Return [x, y] of the center of cell containing provided text 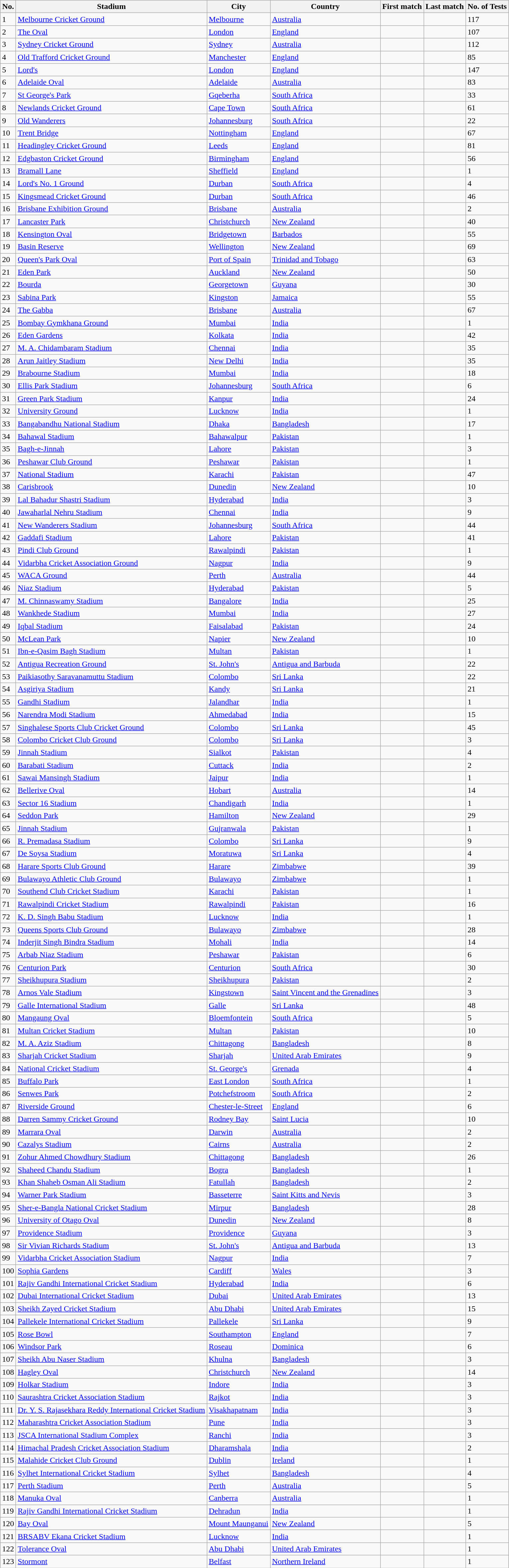
99 [8, 1258]
Niaz Stadium [112, 588]
Port of Spain [239, 259]
Bourda [112, 285]
Sheffield [239, 171]
Visakhapatnam [239, 1410]
First match [402, 7]
Saint Kitts and Nevis [325, 1195]
Saurashtra Cricket Association Stadium [112, 1397]
Himachal Pradesh Cricket Association Stadium [112, 1448]
Mirpur [239, 1208]
Sawai Mansingh Stadium [112, 778]
Senwes Park [112, 1094]
Sydney Cricket Ground [112, 45]
70 [8, 891]
73 [8, 929]
101 [8, 1283]
57 [8, 727]
Jaipur [239, 778]
Bahawal Stadium [112, 436]
11 [8, 145]
Country [325, 7]
Ranchi [239, 1435]
103 [8, 1309]
Adelaide Oval [112, 82]
Faisalabad [239, 626]
McLean Park [112, 639]
62 [8, 790]
Darwin [239, 1132]
BRSABV Ekana Cricket Stadium [112, 1536]
96 [8, 1220]
Centurion Park [112, 968]
Fatullah [239, 1182]
105 [8, 1334]
Riverside Ground [112, 1106]
82 [8, 1043]
97 [8, 1233]
Last match [445, 7]
Dhaka [239, 424]
Gujranwala [239, 828]
Old Wanderers [112, 120]
Dehradun [239, 1511]
Sector 16 Stadium [112, 803]
77 [8, 980]
Headingley Cricket Ground [112, 145]
Lal Bahadur Shastri Stadium [112, 500]
Georgetown [239, 285]
52 [8, 664]
Indore [239, 1385]
Arnos Vale Stadium [112, 993]
121 [8, 1536]
93 [8, 1182]
Peshawar Club Ground [112, 462]
Dharamshala [239, 1448]
110 [8, 1397]
Melbourne [239, 19]
Jamaica [325, 297]
87 [8, 1106]
Pallekele International Cricket Stadium [112, 1321]
58 [8, 740]
Gqeberha [239, 95]
60 [8, 765]
74 [8, 942]
East London [239, 1081]
Lord's [112, 70]
Saint Lucia [325, 1119]
Narendra Modi Stadium [112, 714]
Hamilton [239, 816]
Antigua Recreation Ground [112, 664]
Stormont [112, 1561]
Inderjit Singh Bindra Stadium [112, 942]
Seddon Park [112, 816]
Sheikhupura Stadium [112, 980]
94 [8, 1195]
115 [8, 1460]
Bombay Gymkhana Ground [112, 323]
Cape Town [239, 108]
Bay Oval [112, 1523]
114 [8, 1448]
Rose Bowl [112, 1334]
59 [8, 752]
Iqbal Stadium [112, 626]
WACA Ground [112, 576]
St. George's [239, 1068]
Bulawayo Athletic Club Ground [112, 879]
116 [8, 1473]
Colombo Cricket Club Ground [112, 740]
Lancaster Park [112, 222]
Queens Sports Club Ground [112, 929]
Tolerance Oval [112, 1549]
Rawalpindi Cricket Stadium [112, 904]
104 [8, 1321]
Trent Bridge [112, 133]
Grenada [325, 1068]
K. D. Singh Babu Stadium [112, 917]
Sir Vivian Richards Stadium [112, 1245]
23 [8, 297]
Vidarbha Cricket Association Ground [112, 563]
86 [8, 1094]
109 [8, 1385]
Providence Stadium [112, 1233]
Dubai International Cricket Stadium [112, 1296]
Shaheed Chandu Stadium [112, 1169]
122 [8, 1549]
92 [8, 1169]
Providence [239, 1233]
Sheikh Abu Naser Stadium [112, 1359]
79 [8, 1005]
64 [8, 816]
Mangaung Oval [112, 1018]
City [239, 7]
Hagley Oval [112, 1372]
Bramall Lane [112, 171]
Paikiasothy Saravanamuttu Stadium [112, 677]
Sabina Park [112, 297]
91 [8, 1157]
Marrara Oval [112, 1132]
Brisbane Exhibition Ground [112, 209]
Kingsmead Cricket Ground [112, 196]
100 [8, 1271]
Cardiff [239, 1271]
Chester-le-Street [239, 1106]
Bahawalpur [239, 436]
84 [8, 1068]
66 [8, 841]
Bangabandhu National Stadium [112, 424]
Gaddafi Stadium [112, 537]
Moratuwa [239, 854]
Cuttack [239, 765]
Adelaide [239, 82]
75 [8, 955]
98 [8, 1245]
Canberra [239, 1498]
Kingstown [239, 993]
53 [8, 677]
72 [8, 917]
Holkar Stadium [112, 1385]
Birmingham [239, 158]
Rajkot [239, 1397]
Green Park Stadium [112, 399]
National Cricket Stadium [112, 1068]
Mohali [239, 942]
Dubai [239, 1296]
120 [8, 1523]
Asgiriya Stadium [112, 689]
Pune [239, 1423]
Eden Park [112, 272]
54 [8, 689]
M. Chinnaswamy Stadium [112, 601]
Chandigarh [239, 803]
Southend Club Cricket Stadium [112, 891]
Arun Jaitley Stadium [112, 360]
Sheikhupura [239, 980]
51 [8, 651]
Sydney [239, 45]
Brabourne Stadium [112, 373]
University Ground [112, 411]
Pindi Club Ground [112, 550]
108 [8, 1372]
90 [8, 1144]
De Soysa Stadium [112, 854]
Leeds [239, 145]
65 [8, 828]
Carisbrook [112, 487]
Perth Stadium [112, 1486]
Harare [239, 866]
31 [8, 399]
Zohur Ahmed Chowdhury Stadium [112, 1157]
147 [487, 70]
Jalandhar [239, 702]
Pallekele [239, 1321]
Ibn-e-Qasim Bagh Stadium [112, 651]
Multan Cricket Stadium [112, 1031]
49 [8, 626]
Bangalore [239, 601]
Darren Sammy Cricket Ground [112, 1119]
National Stadium [112, 474]
Galle International Stadium [112, 1005]
Sophia Gardens [112, 1271]
71 [8, 904]
78 [8, 993]
89 [8, 1132]
102 [8, 1296]
The Gabba [112, 310]
Lord's No. 1 Ground [112, 184]
Mount Maunganui [239, 1523]
Saint Vincent and the Grenadines [325, 993]
Galle [239, 1005]
Sheikh Zayed Cricket Stadium [112, 1309]
Sylhet International Cricket Stadium [112, 1473]
Harare Sports Club Ground [112, 866]
Ellis Park Stadium [112, 386]
Maharashtra Cricket Association Stadium [112, 1423]
88 [8, 1119]
Arbab Niaz Stadium [112, 955]
Kensington Oval [112, 234]
Vidarbha Cricket Association Stadium [112, 1258]
80 [8, 1018]
Belfast [239, 1561]
M. A. Chidambaram Stadium [112, 348]
Sharjah [239, 1056]
43 [8, 550]
Manchester [239, 57]
M. A. Aziz Stadium [112, 1043]
Barabati Stadium [112, 765]
Bloemfontein [239, 1018]
Sialkot [239, 752]
Bellerive Oval [112, 790]
Kolkata [239, 335]
Sharjah Cricket Stadium [112, 1056]
Nottingham [239, 133]
20 [8, 259]
Dominica [325, 1346]
19 [8, 247]
Jawaharlal Nehru Stadium [112, 512]
Warner Park Stadium [112, 1195]
Melbourne Cricket Ground [112, 19]
Potchefstroom [239, 1094]
Centurion [239, 968]
95 [8, 1208]
118 [8, 1498]
Wellington [239, 247]
Bogra [239, 1169]
111 [8, 1410]
Kingston [239, 297]
Windsor Park [112, 1346]
Newlands Cricket Ground [112, 108]
Edgbaston Cricket Ground [112, 158]
36 [8, 462]
Hobart [239, 790]
Khan Shaheb Osman Ali Stadium [112, 1182]
Wankhede Stadium [112, 613]
Manuka Oval [112, 1498]
Sher-e-Bangla National Cricket Stadium [112, 1208]
Sylhet [239, 1473]
Cairns [239, 1144]
Rodney Bay [239, 1119]
Dr. Y. S. Rajasekhara Reddy International Cricket Stadium [112, 1410]
Roseau [239, 1346]
Barbados [325, 234]
Cazalys Stadium [112, 1144]
Northern Ireland [325, 1561]
Old Trafford Cricket Ground [112, 57]
Wales [325, 1271]
119 [8, 1511]
Ahmedabad [239, 714]
32 [8, 411]
Bridgetown [239, 234]
Southampton [239, 1334]
Stadium [112, 7]
76 [8, 968]
123 [8, 1561]
Bagh-e-Jinnah [112, 449]
Trinidad and Tobago [325, 259]
106 [8, 1346]
New Wanderers Stadium [112, 525]
Singhalese Sports Club Cricket Ground [112, 727]
Napier [239, 639]
Eden Gardens [112, 335]
113 [8, 1435]
R. Premadasa Stadium [112, 841]
University of Otago Oval [112, 1220]
Queen's Park Oval [112, 259]
Dublin [239, 1460]
JSCA International Stadium Complex [112, 1435]
Kanpur [239, 399]
No. [8, 7]
37 [8, 474]
Basin Reserve [112, 247]
Khulna [239, 1359]
New Delhi [239, 360]
Auckland [239, 272]
Ireland [325, 1460]
Buffalo Park [112, 1081]
Kandy [239, 689]
The Oval [112, 32]
Gandhi Stadium [112, 702]
38 [8, 487]
68 [8, 866]
Malahide Cricket Club Ground [112, 1460]
34 [8, 436]
Basseterre [239, 1195]
No. of Tests [487, 7]
12 [8, 158]
St George's Park [112, 95]
